Search for the cell housing the specified text and yield its [X, Y] center coordinate. 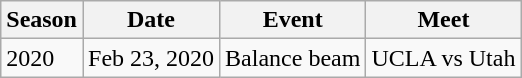
Event [293, 20]
Feb 23, 2020 [150, 58]
Meet [444, 20]
Season [42, 20]
2020 [42, 58]
UCLA vs Utah [444, 58]
Date [150, 20]
Balance beam [293, 58]
